Return the (X, Y) coordinate for the center point of the cell that contains the specified text.  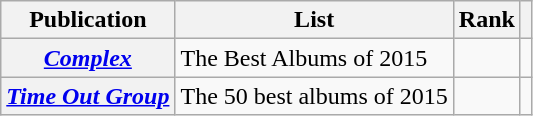
List (314, 20)
The 50 best albums of 2015 (314, 96)
Rank (486, 20)
Time Out Group (88, 96)
Publication (88, 20)
The Best Albums of 2015 (314, 58)
Complex (88, 58)
